Output the [X, Y] coordinate of the center of the cell containing the given text.  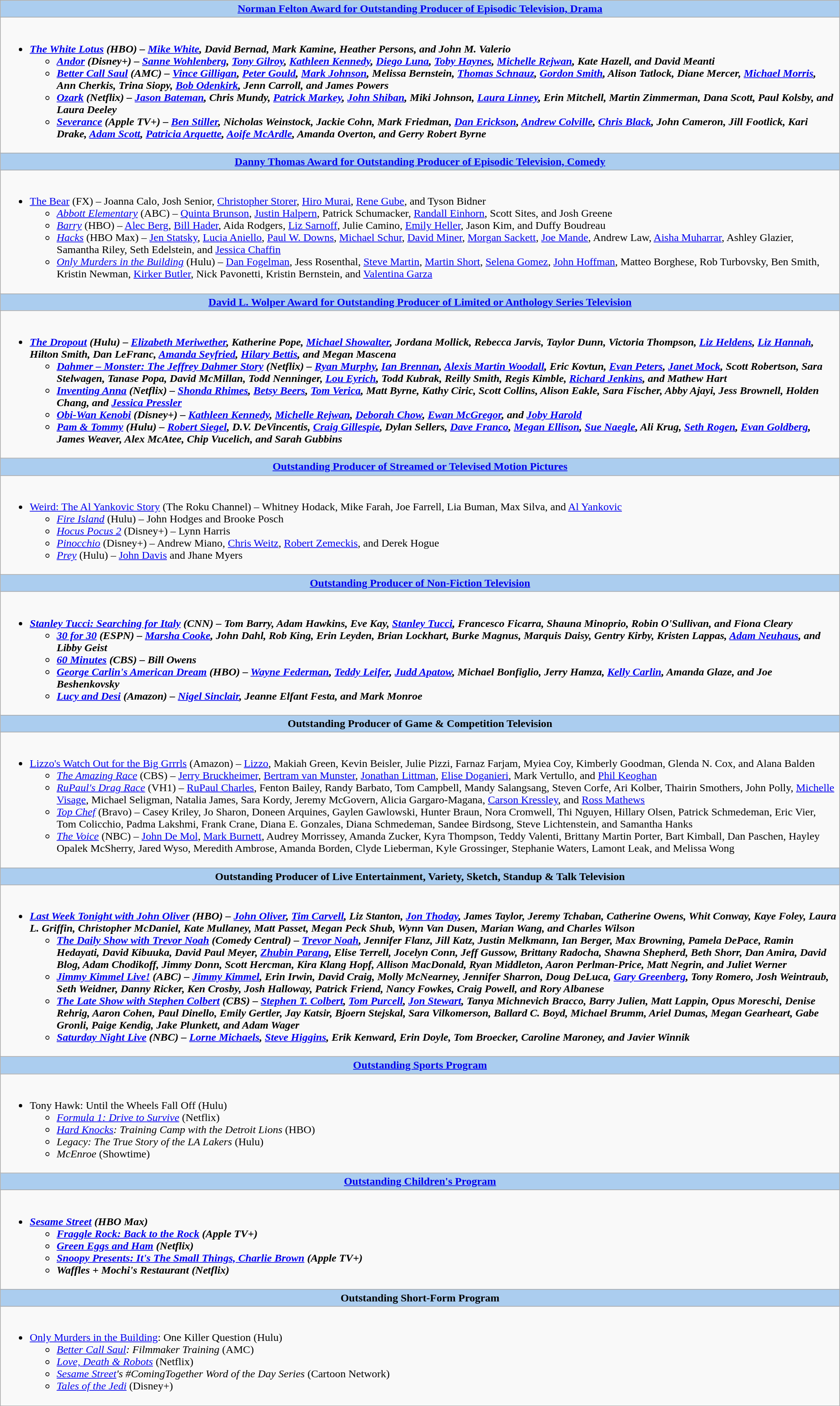
Outstanding Sports Program [420, 1065]
David L. Wolper Award for Outstanding Producer of Limited or Anthology Series Television [420, 302]
Outstanding Short-Form Program [420, 1298]
Outstanding Producer of Game & Competition Television [420, 723]
Norman Felton Award for Outstanding Producer of Episodic Television, Drama [420, 9]
Outstanding Producer of Live Entertainment, Variety, Sketch, Standup & Talk Television [420, 876]
Outstanding Producer of Non-Fiction Television [420, 583]
Outstanding Producer of Streamed or Televised Motion Pictures [420, 467]
Danny Thomas Award for Outstanding Producer of Episodic Television, Comedy [420, 162]
Outstanding Children's Program [420, 1182]
